Return the [x, y] coordinate for the center point of the cell that contains the specified text.  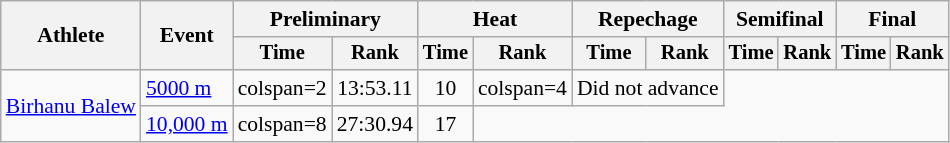
colspan=8 [282, 124]
10 [446, 88]
colspan=4 [522, 88]
10,000 m [187, 124]
5000 m [187, 88]
Event [187, 36]
17 [446, 124]
Final [892, 19]
Did not advance [648, 88]
Birhanu Balew [71, 106]
27:30.94 [375, 124]
Heat [495, 19]
colspan=2 [282, 88]
13:53.11 [375, 88]
Athlete [71, 36]
Preliminary [326, 19]
Repechage [648, 19]
Semifinal [780, 19]
